Return [X, Y] of the center of cell containing provided text 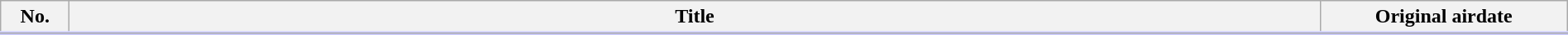
No. [35, 17]
Title [695, 17]
Original airdate [1444, 17]
